Capture the cell that displays the provided text and extract its (x, y) central coordinate. 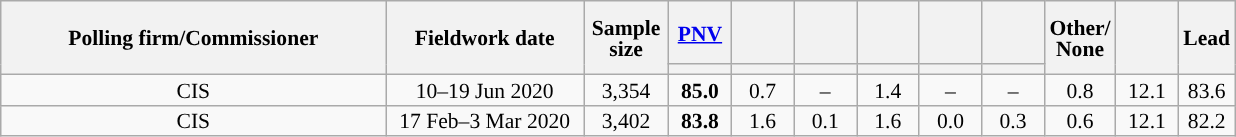
Other/None (1080, 38)
3,402 (626, 120)
85.0 (700, 90)
82.2 (1206, 120)
83.8 (700, 120)
PNV (700, 32)
10–19 Jun 2020 (485, 90)
83.6 (1206, 90)
Fieldwork date (485, 38)
0.3 (1014, 120)
0.8 (1080, 90)
3,354 (626, 90)
17 Feb–3 Mar 2020 (485, 120)
Polling firm/Commissioner (194, 38)
0.0 (950, 120)
0.6 (1080, 120)
0.7 (762, 90)
Lead (1206, 38)
Sample size (626, 38)
0.1 (826, 120)
1.4 (888, 90)
